Find where the given text appears and provide that cell's center as [X, Y] coordinate. 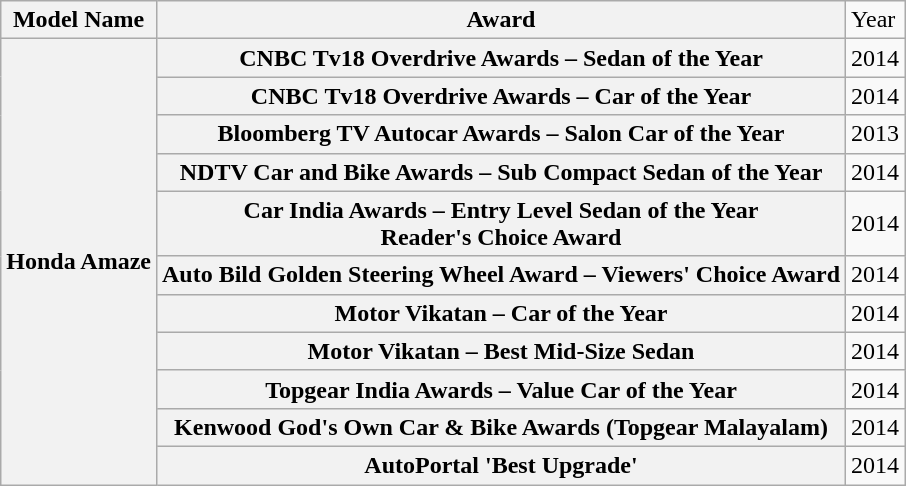
Motor Vikatan – Car of the Year [500, 313]
Motor Vikatan – Best Mid-Size Sedan [500, 351]
Bloomberg TV Autocar Awards – Salon Car of the Year [500, 134]
Year [876, 20]
CNBC Tv18 Overdrive Awards – Car of the Year [500, 96]
NDTV Car and Bike Awards – Sub Compact Sedan of the Year [500, 172]
Topgear India Awards – Value Car of the Year [500, 389]
Award [500, 20]
Honda Amaze [79, 262]
CNBC Tv18 Overdrive Awards – Sedan of the Year [500, 58]
AutoPortal 'Best Upgrade' [500, 465]
Car India Awards – Entry Level Sedan of the YearReader's Choice Award [500, 224]
Kenwood God's Own Car & Bike Awards (Topgear Malayalam) [500, 427]
Auto Bild Golden Steering Wheel Award – Viewers' Choice Award [500, 275]
Model Name [79, 20]
2013 [876, 134]
